Return (X, Y) of the center of cell containing provided text 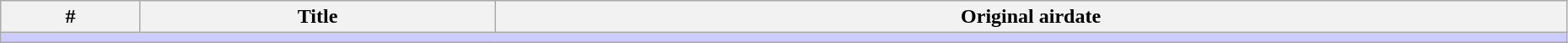
Title (317, 17)
Original airdate (1031, 17)
# (71, 17)
